Pinpoint the cell where the given text exists, returning its (x, y) midpoint coordinate. 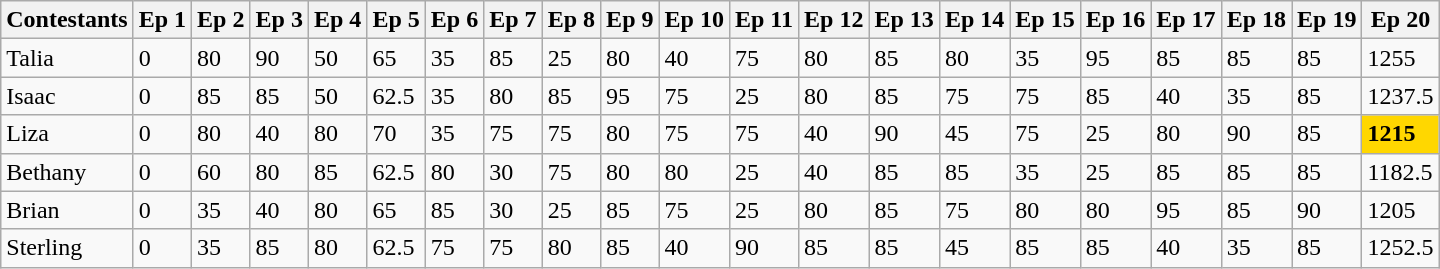
Liza (67, 134)
Ep 8 (571, 20)
Ep 17 (1186, 20)
Ep 10 (694, 20)
Ep 4 (337, 20)
1215 (1400, 134)
Sterling (67, 248)
70 (396, 134)
Ep 16 (1115, 20)
Ep 3 (279, 20)
Ep 2 (221, 20)
60 (221, 172)
Ep 5 (396, 20)
1237.5 (1400, 96)
Isaac (67, 96)
Bethany (67, 172)
Ep 12 (834, 20)
Ep 6 (454, 20)
Talia (67, 58)
Ep 18 (1256, 20)
Ep 20 (1400, 20)
Brian (67, 210)
1255 (1400, 58)
Ep 11 (764, 20)
1205 (1400, 210)
Ep 9 (630, 20)
Ep 15 (1045, 20)
1252.5 (1400, 248)
Ep 14 (974, 20)
Ep 13 (904, 20)
Contestants (67, 20)
Ep 19 (1327, 20)
1182.5 (1400, 172)
Ep 1 (162, 20)
Ep 7 (513, 20)
